Search for the cell housing the specified text and yield its (x, y) center coordinate. 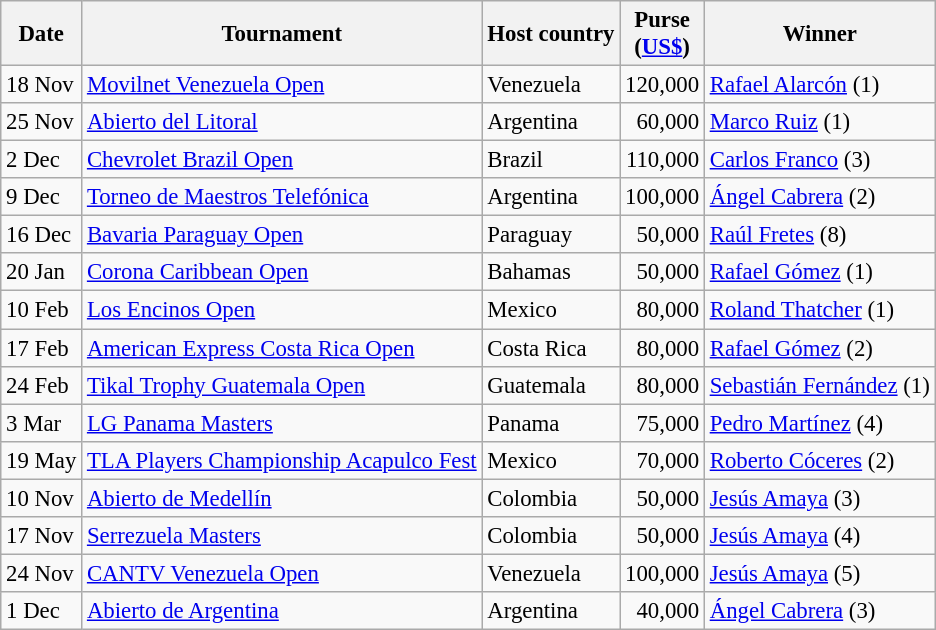
Bavaria Paraguay Open (282, 235)
18 Nov (42, 85)
40,000 (662, 611)
TLA Players Championship Acapulco Fest (282, 460)
Jesús Amaya (3) (820, 498)
Corona Caribbean Open (282, 273)
2 Dec (42, 160)
Rafael Gómez (1) (820, 273)
16 Dec (42, 235)
17 Nov (42, 536)
Los Encinos Open (282, 310)
Panama (551, 423)
Movilnet Venezuela Open (282, 85)
CANTV Venezuela Open (282, 573)
9 Dec (42, 197)
Tikal Trophy Guatemala Open (282, 385)
24 Nov (42, 573)
American Express Costa Rica Open (282, 348)
75,000 (662, 423)
1 Dec (42, 611)
Date (42, 34)
Purse(US$) (662, 34)
24 Feb (42, 385)
Roberto Cóceres (2) (820, 460)
Raúl Fretes (8) (820, 235)
Costa Rica (551, 348)
Chevrolet Brazil Open (282, 160)
Paraguay (551, 235)
Jesús Amaya (4) (820, 536)
Brazil (551, 160)
25 Nov (42, 122)
Torneo de Maestros Telefónica (282, 197)
Guatemala (551, 385)
17 Feb (42, 348)
Pedro Martínez (4) (820, 423)
10 Feb (42, 310)
Tournament (282, 34)
Rafael Gómez (2) (820, 348)
20 Jan (42, 273)
19 May (42, 460)
3 Mar (42, 423)
Jesús Amaya (5) (820, 573)
60,000 (662, 122)
Serrezuela Masters (282, 536)
Sebastián Fernández (1) (820, 385)
10 Nov (42, 498)
Abierto del Litoral (282, 122)
LG Panama Masters (282, 423)
Roland Thatcher (1) (820, 310)
Carlos Franco (3) (820, 160)
110,000 (662, 160)
Marco Ruiz (1) (820, 122)
Abierto de Medellín (282, 498)
Ángel Cabrera (2) (820, 197)
Winner (820, 34)
120,000 (662, 85)
Ángel Cabrera (3) (820, 611)
Abierto de Argentina (282, 611)
Rafael Alarcón (1) (820, 85)
Bahamas (551, 273)
70,000 (662, 460)
Host country (551, 34)
